Return the (X, Y) coordinate for the center point of the cell that contains the specified text.  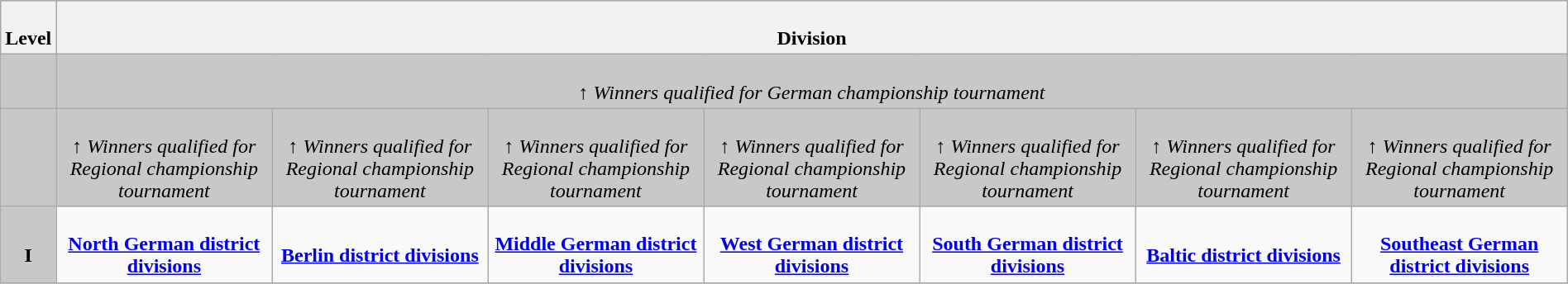
Southeast German district divisions (1459, 244)
Division (812, 28)
Berlin district divisions (380, 244)
Middle German district divisions (595, 244)
South German district divisions (1027, 244)
West German district divisions (812, 244)
North German district divisions (164, 244)
Level (28, 28)
I (28, 244)
↑ Winners qualified for German championship tournament (812, 81)
Baltic district divisions (1244, 244)
